For the text-containing cell, return its midpoint in [x, y] coordinate format. 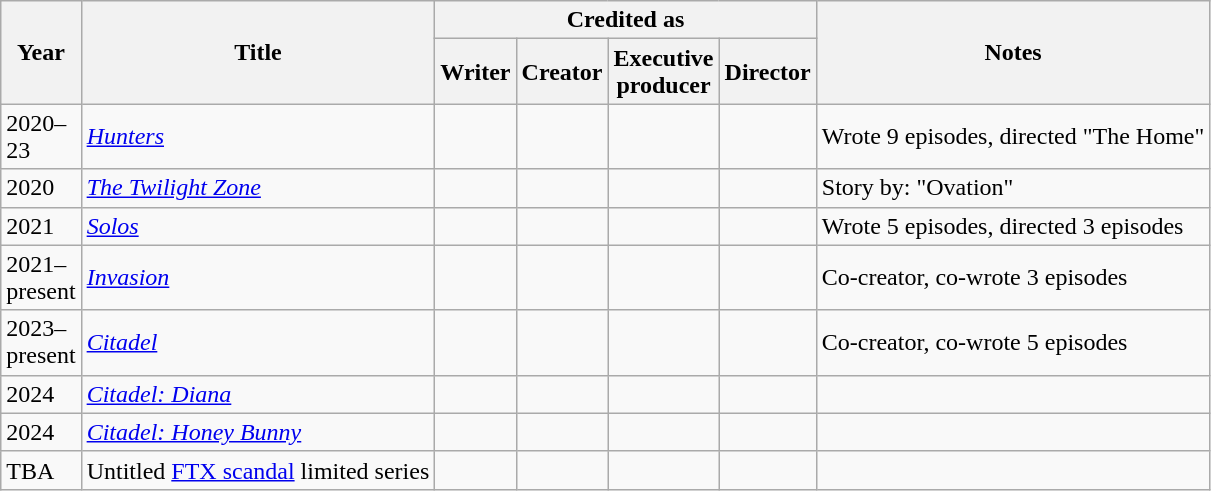
2021–present [41, 278]
TBA [41, 470]
Notes [1013, 52]
Citadel [258, 342]
Citadel: Diana [258, 394]
Director [768, 72]
Invasion [258, 278]
2020–23 [41, 136]
Wrote 9 episodes, directed "The Home" [1013, 136]
Credited as [626, 20]
Solos [258, 226]
2021 [41, 226]
Wrote 5 episodes, directed 3 episodes [1013, 226]
The Twilight Zone [258, 188]
Untitled FTX scandal limited series [258, 470]
Co-creator, co-wrote 3 episodes [1013, 278]
Co-creator, co-wrote 5 episodes [1013, 342]
Year [41, 52]
Story by: "Ovation" [1013, 188]
Hunters [258, 136]
Creator [562, 72]
Writer [476, 72]
Citadel: Honey Bunny [258, 432]
2020 [41, 188]
2023–present [41, 342]
Executiveproducer [664, 72]
Title [258, 52]
